Search for the cell housing the specified text and yield its (x, y) center coordinate. 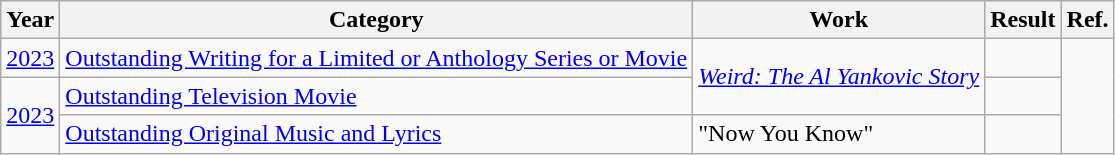
Outstanding Original Music and Lyrics (376, 134)
Weird: The Al Yankovic Story (839, 77)
Outstanding Writing for a Limited or Anthology Series or Movie (376, 58)
Work (839, 20)
Ref. (1088, 20)
Year (30, 20)
Result (1023, 20)
Category (376, 20)
"Now You Know" (839, 134)
Outstanding Television Movie (376, 96)
